Output the (X, Y) coordinate of the center of the cell containing the given text.  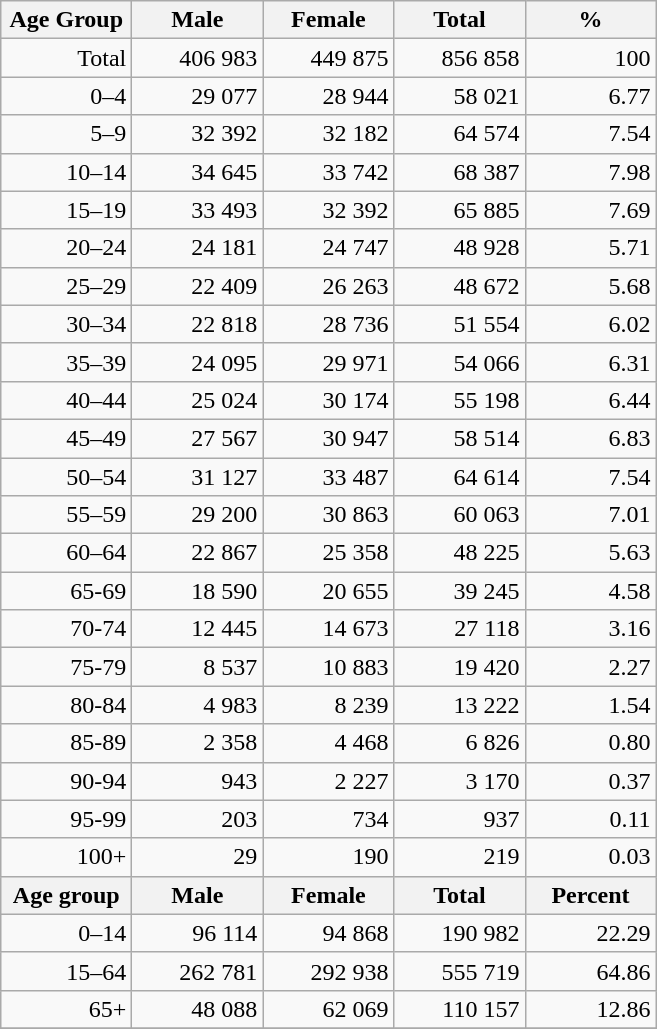
5.71 (590, 248)
68 387 (460, 172)
24 181 (198, 248)
33 493 (198, 210)
27 118 (460, 629)
65 885 (460, 210)
30 863 (328, 515)
4 983 (198, 705)
95-99 (66, 819)
64 574 (460, 134)
4 468 (328, 743)
27 567 (198, 438)
15–19 (66, 210)
943 (198, 781)
29 (198, 857)
203 (198, 819)
0.80 (590, 743)
6.02 (590, 324)
856 858 (460, 58)
70-74 (66, 629)
32 182 (328, 134)
219 (460, 857)
15–64 (66, 971)
13 222 (460, 705)
26 263 (328, 286)
90-94 (66, 781)
51 554 (460, 324)
22.29 (590, 933)
75-79 (66, 667)
28 736 (328, 324)
Age Group (66, 20)
19 420 (460, 667)
18 590 (198, 591)
292 938 (328, 971)
40–44 (66, 400)
5–9 (66, 134)
85-89 (66, 743)
3 170 (460, 781)
10 883 (328, 667)
2 358 (198, 743)
94 868 (328, 933)
8 537 (198, 667)
5.63 (590, 553)
22 867 (198, 553)
4.58 (590, 591)
29 200 (198, 515)
33 742 (328, 172)
45–49 (66, 438)
48 088 (198, 1009)
2 227 (328, 781)
65-69 (66, 591)
110 157 (460, 1009)
35–39 (66, 362)
12 445 (198, 629)
55–59 (66, 515)
555 719 (460, 971)
31 127 (198, 477)
34 645 (198, 172)
58 514 (460, 438)
100 (590, 58)
6.31 (590, 362)
60 063 (460, 515)
54 066 (460, 362)
22 818 (198, 324)
190 (328, 857)
29 971 (328, 362)
7.01 (590, 515)
25 358 (328, 553)
449 875 (328, 58)
Age group (66, 895)
0–14 (66, 933)
39 245 (460, 591)
734 (328, 819)
5.68 (590, 286)
55 198 (460, 400)
0–4 (66, 96)
190 982 (460, 933)
100+ (66, 857)
14 673 (328, 629)
% (590, 20)
60–64 (66, 553)
20 655 (328, 591)
24 095 (198, 362)
48 225 (460, 553)
0.37 (590, 781)
48 672 (460, 286)
3.16 (590, 629)
30 174 (328, 400)
50–54 (66, 477)
7.98 (590, 172)
8 239 (328, 705)
80-84 (66, 705)
65+ (66, 1009)
6.44 (590, 400)
25–29 (66, 286)
25 024 (198, 400)
64 614 (460, 477)
96 114 (198, 933)
62 069 (328, 1009)
48 928 (460, 248)
30–34 (66, 324)
64.86 (590, 971)
7.69 (590, 210)
33 487 (328, 477)
28 944 (328, 96)
20–24 (66, 248)
12.86 (590, 1009)
Percent (590, 895)
6 826 (460, 743)
6.83 (590, 438)
24 747 (328, 248)
58 021 (460, 96)
29 077 (198, 96)
30 947 (328, 438)
6.77 (590, 96)
10–14 (66, 172)
1.54 (590, 705)
262 781 (198, 971)
22 409 (198, 286)
0.03 (590, 857)
2.27 (590, 667)
406 983 (198, 58)
937 (460, 819)
0.11 (590, 819)
